Locate the cell with the specified text and output its (x, y) center coordinate. 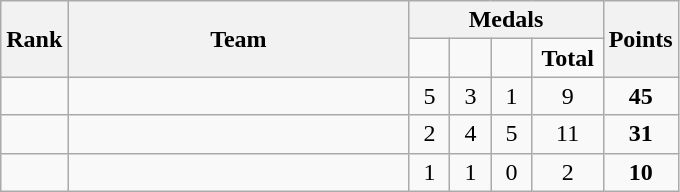
9 (568, 96)
Medals (506, 20)
45 (640, 96)
0 (512, 172)
Points (640, 39)
3 (470, 96)
11 (568, 134)
4 (470, 134)
10 (640, 172)
Team (238, 39)
31 (640, 134)
Rank (34, 39)
Total (568, 58)
